Detect which cell encompasses the target text, then output its [x, y] center coordinate. 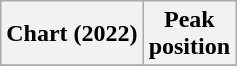
Chart (2022) [72, 34]
Peakposition [189, 34]
